Extract the [X, Y] coordinate from the center of the cell holding the provided text.  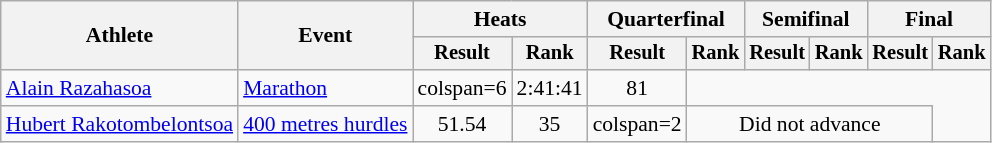
Hubert Rakotombelontsoa [120, 124]
51.54 [462, 124]
colspan=6 [462, 88]
Quarterfinal [666, 19]
Did not advance [810, 124]
2:41:41 [550, 88]
Final [928, 19]
Heats [500, 19]
35 [550, 124]
Athlete [120, 36]
Alain Razahasoa [120, 88]
Event [325, 36]
Marathon [325, 88]
colspan=2 [638, 124]
81 [638, 88]
Semifinal [806, 19]
400 metres hurdles [325, 124]
